Extract the [X, Y] coordinate from the center of the cell holding the provided text.  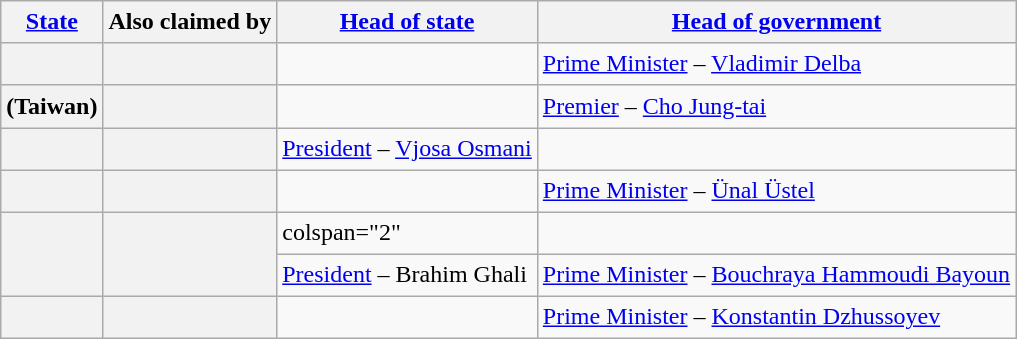
President – Brahim Ghali [408, 275]
Premier – Cho Jung-tai [776, 106]
State [52, 22]
Prime Minister – Konstantin Dzhussoyev [776, 318]
(Taiwan) [52, 106]
President – Vjosa Osmani [408, 149]
Prime Minister – Bouchraya Hammoudi Bayoun [776, 275]
colspan="2" [408, 233]
Head of government [776, 22]
Head of state [408, 22]
Prime Minister – Vladimir Delba [776, 64]
Prime Minister – Ünal Üstel [776, 191]
Also claimed by [190, 22]
